Find where the given text appears and provide that cell's center as (X, Y) coordinate. 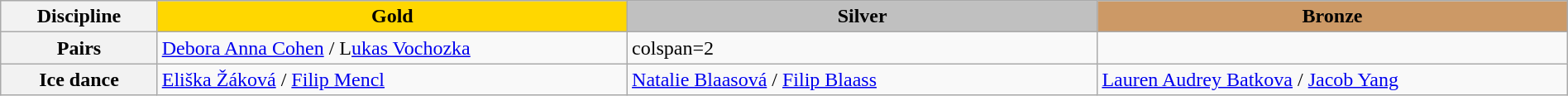
colspan=2 (863, 48)
Ice dance (79, 79)
Pairs (79, 48)
Bronze (1332, 17)
Discipline (79, 17)
Gold (392, 17)
Eliška Žáková / Filip Mencl (392, 79)
Silver (863, 17)
Debora Anna Cohen / Lukas Vochozka (392, 48)
Natalie Blaasová / Filip Blaass (863, 79)
Lauren Audrey Batkova / Jacob Yang (1332, 79)
